Determine the [x, y] coordinate at the center of the cell enclosing the given text.  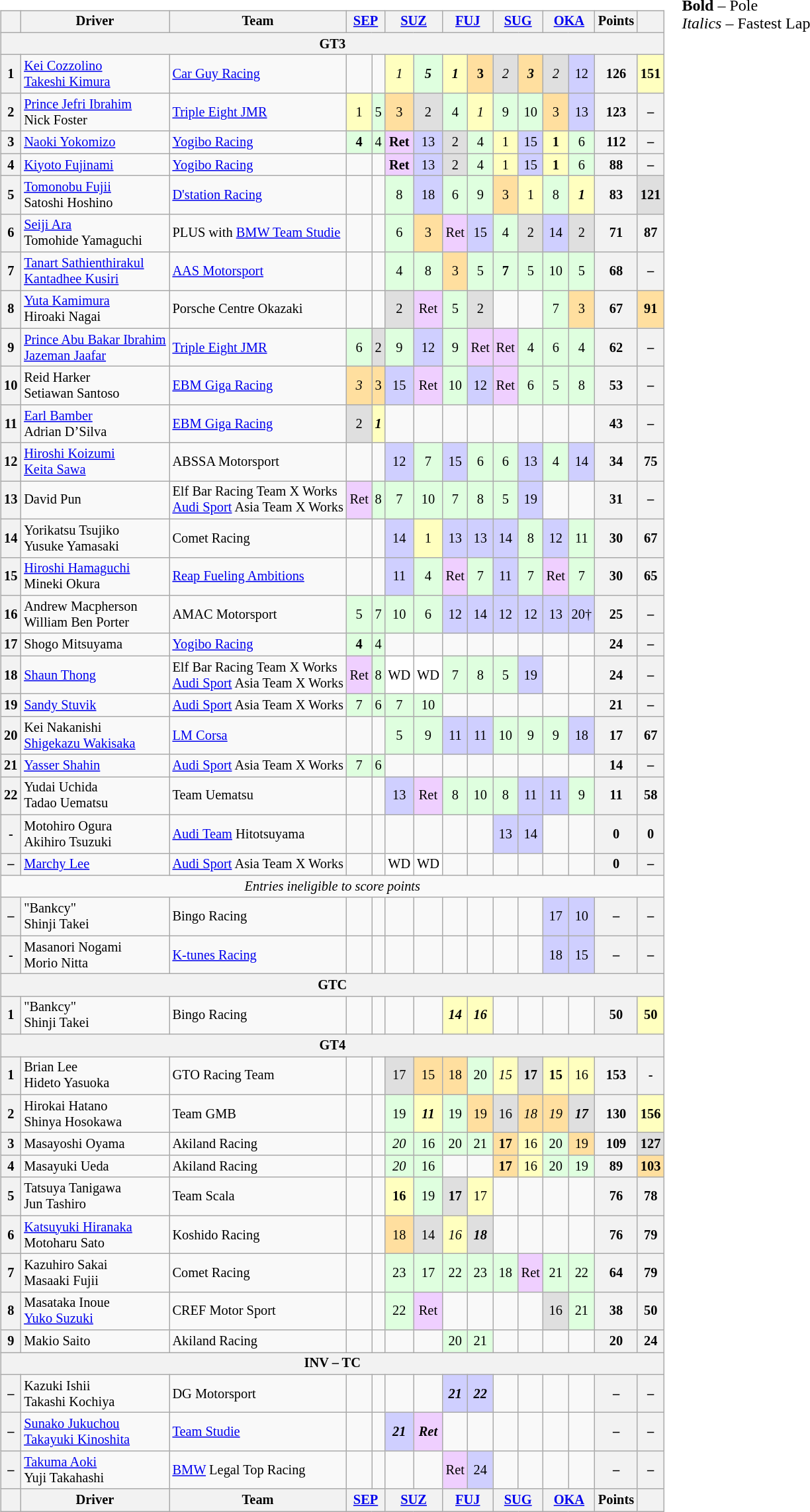
LM Corsa [258, 735]
Team Scala [258, 1196]
Yorikatsu Tsujiko Yusuke Yamasaki [95, 538]
PLUS with BMW Team Studie [258, 233]
34 [616, 462]
Andrew Macpherson William Ben Porter [95, 615]
Car Guy Racing [258, 74]
Team Uematsu [258, 796]
Masataka Inoue Yuko Suzuki [95, 1311]
Koshido Racing [258, 1235]
Masanori Nogami Morio Nitta [95, 955]
Masayoshi Oyama [95, 1144]
Team Studie [258, 1432]
123 [616, 112]
Makio Saito [95, 1341]
Yasser Shahin [95, 766]
Porsche Centre Okazaki [258, 310]
58 [651, 796]
Entries ineligible to score points [332, 887]
87 [651, 233]
65 [651, 576]
Reap Fueling Ambitions [258, 576]
Team GMB [258, 1114]
88 [616, 165]
109 [616, 1144]
68 [616, 271]
112 [616, 142]
ABSSA Motorsport [258, 462]
GTO Racing Team [258, 1076]
GT4 [332, 1045]
Sandy Stuvik [95, 705]
Sunako Jukuchou Takayuki Kinoshita [95, 1432]
AAS Motorsport [258, 271]
121 [651, 195]
Yuta Kamimura Hiroaki Nagai [95, 310]
Tanart Sathienthirakul Kantadhee Kusiri [95, 271]
Prince Jefri Ibrahim Nick Foster [95, 112]
David Pun [95, 500]
Masayuki Ueda [95, 1167]
Reid Harker Setiawan Santoso [95, 386]
Seiji Ara Tomohide Yamaguchi [95, 233]
89 [616, 1167]
Hirokai Hatano Shinya Hosokawa [95, 1114]
Hiroshi Hamaguchi Mineki Okura [95, 576]
Prince Abu Bakar Ibrahim Jazeman Jaafar [95, 347]
GT3 [332, 44]
Hiroshi Koizumi Keita Sawa [95, 462]
75 [651, 462]
BMW Legal Top Racing [258, 1470]
Takuma Aoki Yuji Takahashi [95, 1470]
Kei Nakanishi Shigekazu Wakisaka [95, 735]
Marchy Lee [95, 864]
Audi Team Hitotsuyama [258, 834]
43 [616, 424]
D'station Racing [258, 195]
Kazuki Ishii Takashi Kochiya [95, 1394]
126 [616, 74]
151 [651, 74]
83 [616, 195]
64 [616, 1273]
153 [616, 1076]
Katsuyuki Hiranaka Motoharu Sato [95, 1235]
Kei Cozzolino Takeshi Kimura [95, 74]
53 [616, 386]
DG Motorsport [258, 1394]
Shaun Thong [95, 675]
Tomonobu Fujii Satoshi Hoshino [95, 195]
38 [616, 1311]
Brian Lee Hideto Yasuoka [95, 1076]
GTC [332, 985]
Kiyoto Fujinami [95, 165]
CREF Motor Sport [258, 1311]
Motohiro Ogura Akihiro Tsuzuki [95, 834]
25 [616, 615]
156 [651, 1114]
AMAC Motorsport [258, 615]
20† [582, 615]
Tatsuya Tanigawa Jun Tashiro [95, 1196]
62 [616, 347]
K-tunes Racing [258, 955]
91 [651, 310]
31 [616, 500]
Kazuhiro Sakai Masaaki Fujii [95, 1273]
103 [651, 1167]
78 [651, 1196]
127 [651, 1144]
INV – TC [332, 1364]
Naoki Yokomizo [95, 142]
Yudai Uchida Tadao Uematsu [95, 796]
130 [616, 1114]
Shogo Mitsuyama [95, 645]
Earl Bamber Adrian D’Silva [95, 424]
71 [616, 233]
